Return [X, Y] of the center of cell containing provided text 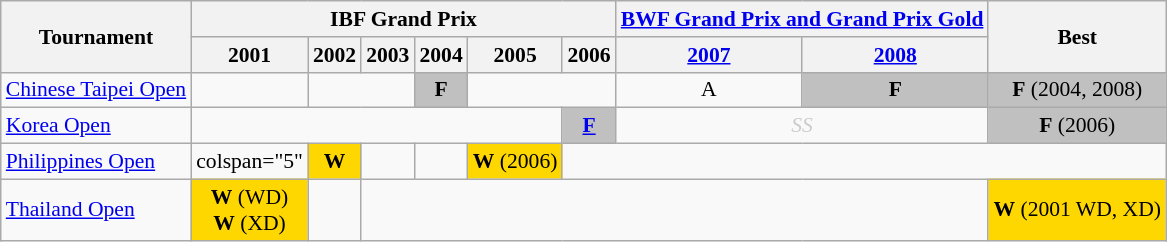
F (2006) [1077, 126]
W (WD)W (XD) [250, 210]
Korea Open [96, 126]
W (2001 WD, XD) [1077, 210]
2007 [709, 55]
F (2004, 2008) [1077, 90]
Chinese Taipei Open [96, 90]
BWF Grand Prix and Grand Prix Gold [802, 19]
2003 [388, 55]
A [709, 90]
2006 [588, 55]
Thailand Open [96, 210]
2001 [250, 55]
Philippines Open [96, 162]
2008 [895, 55]
colspan="5" [250, 162]
W [334, 162]
2004 [440, 55]
2002 [334, 55]
Tournament [96, 36]
W (2006) [516, 162]
SS [802, 126]
2005 [516, 55]
Best [1077, 36]
IBF Grand Prix [404, 19]
